Provide the [x, y] coordinate of the cell's center where the given text is located.  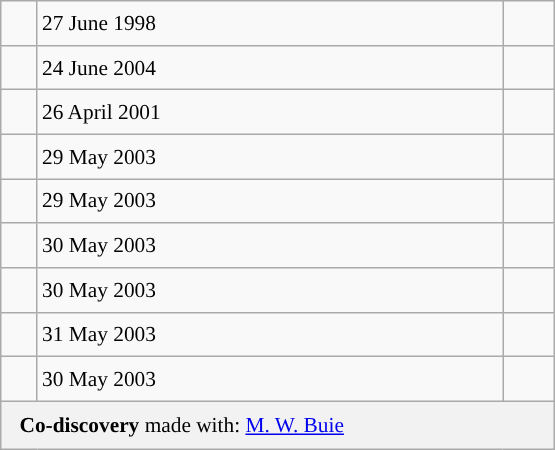
31 May 2003 [270, 334]
27 June 1998 [270, 23]
26 April 2001 [270, 112]
24 June 2004 [270, 68]
Co-discovery made with: M. W. Buie [278, 426]
